Return the [x, y] coordinate for the center point of the cell that contains the specified text.  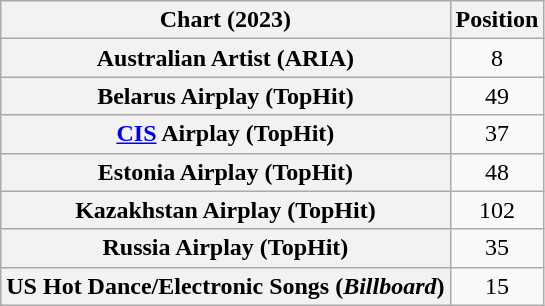
Position [497, 20]
37 [497, 134]
49 [497, 96]
35 [497, 248]
Russia Airplay (TopHit) [226, 248]
Kazakhstan Airplay (TopHit) [226, 210]
Estonia Airplay (TopHit) [226, 172]
48 [497, 172]
Belarus Airplay (TopHit) [226, 96]
US Hot Dance/Electronic Songs (Billboard) [226, 286]
8 [497, 58]
Chart (2023) [226, 20]
102 [497, 210]
CIS Airplay (TopHit) [226, 134]
15 [497, 286]
Australian Artist (ARIA) [226, 58]
